Identify which cell holds the provided text, then report its (X, Y) central coordinate. 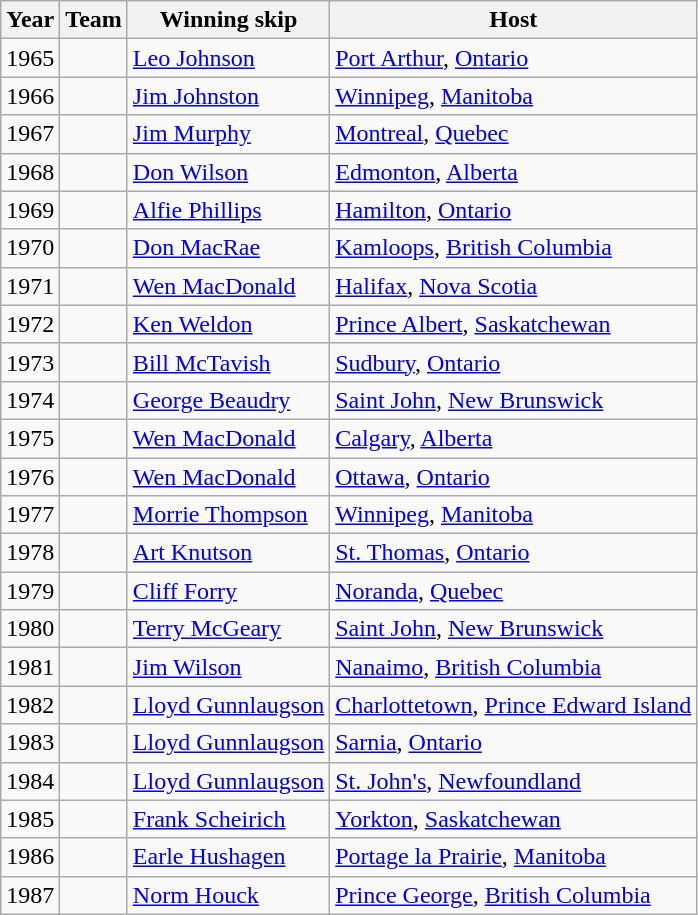
Terry McGeary (228, 629)
Sudbury, Ontario (514, 362)
Nanaimo, British Columbia (514, 667)
Don Wilson (228, 172)
Team (94, 20)
1981 (30, 667)
Leo Johnson (228, 58)
Charlottetown, Prince Edward Island (514, 705)
1980 (30, 629)
Norm Houck (228, 895)
Sarnia, Ontario (514, 743)
George Beaudry (228, 400)
Port Arthur, Ontario (514, 58)
Art Knutson (228, 553)
Edmonton, Alberta (514, 172)
St. Thomas, Ontario (514, 553)
1984 (30, 781)
1978 (30, 553)
Kamloops, British Columbia (514, 248)
1977 (30, 515)
Hamilton, Ontario (514, 210)
1966 (30, 96)
St. John's, Newfoundland (514, 781)
Jim Murphy (228, 134)
Portage la Prairie, Manitoba (514, 857)
1972 (30, 324)
1967 (30, 134)
1987 (30, 895)
1971 (30, 286)
Host (514, 20)
Prince Albert, Saskatchewan (514, 324)
1969 (30, 210)
Calgary, Alberta (514, 438)
1975 (30, 438)
1976 (30, 477)
Frank Scheirich (228, 819)
Alfie Phillips (228, 210)
Bill McTavish (228, 362)
Earle Hushagen (228, 857)
Jim Wilson (228, 667)
Year (30, 20)
1968 (30, 172)
Winning skip (228, 20)
1985 (30, 819)
Ottawa, Ontario (514, 477)
1982 (30, 705)
Morrie Thompson (228, 515)
1983 (30, 743)
Montreal, Quebec (514, 134)
1974 (30, 400)
Prince George, British Columbia (514, 895)
1979 (30, 591)
Cliff Forry (228, 591)
Noranda, Quebec (514, 591)
Ken Weldon (228, 324)
1965 (30, 58)
1973 (30, 362)
Jim Johnston (228, 96)
Don MacRae (228, 248)
1986 (30, 857)
Halifax, Nova Scotia (514, 286)
1970 (30, 248)
Yorkton, Saskatchewan (514, 819)
